Capture the cell that displays the provided text and extract its [x, y] central coordinate. 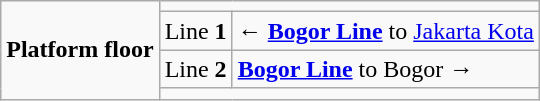
Bogor Line to Bogor → [386, 69]
← Bogor Line to Jakarta Kota [386, 31]
Line 2 [196, 69]
Line 1 [196, 31]
Platform floor [80, 50]
